From the cell containing the given text, extract its center point as [X, Y] coordinate. 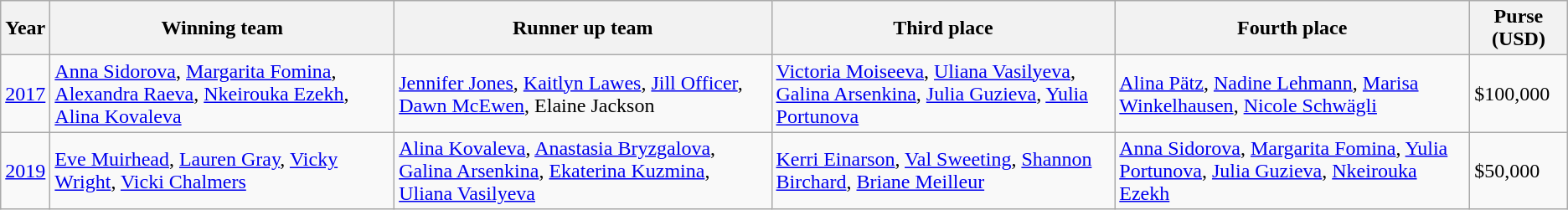
Alina Pätz, Nadine Lehmann, Marisa Winkelhausen, Nicole Schwägli [1292, 94]
Kerri Einarson, Val Sweeting, Shannon Birchard, Briane Meilleur [943, 171]
$100,000 [1519, 94]
Victoria Moiseeva, Uliana Vasilyeva, Galina Arsenkina, Julia Guzieva, Yulia Portunova [943, 94]
Purse (USD) [1519, 28]
Anna Sidorova, Margarita Fomina, Yulia Portunova, Julia Guzieva, Nkeirouka Ezekh [1292, 171]
Jennifer Jones, Kaitlyn Lawes, Jill Officer, Dawn McEwen, Elaine Jackson [583, 94]
Third place [943, 28]
$50,000 [1519, 171]
Fourth place [1292, 28]
2019 [25, 171]
Anna Sidorova, Margarita Fomina, Alexandra Raeva, Nkeirouka Ezekh, Alina Kovaleva [223, 94]
Alina Kovaleva, Anastasia Bryzgalova, Galina Arsenkina, Ekaterina Kuzmina, Uliana Vasilyeva [583, 171]
2017 [25, 94]
Year [25, 28]
Runner up team [583, 28]
Winning team [223, 28]
Eve Muirhead, Lauren Gray, Vicky Wright, Vicki Chalmers [223, 171]
